Return the [X, Y] coordinate for the center point of the cell that contains the specified text.  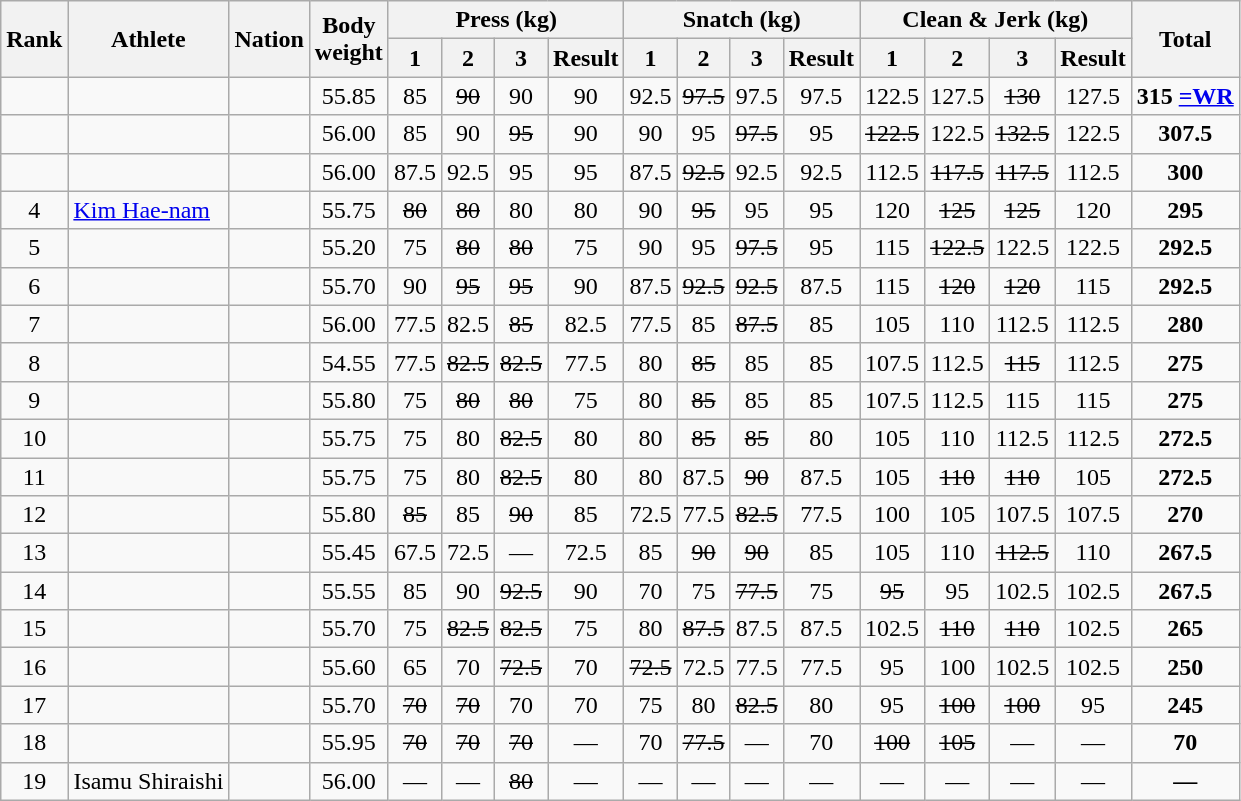
9 [34, 400]
12 [34, 515]
245 [1185, 705]
Isamu Shiraishi [148, 781]
300 [1185, 172]
16 [34, 667]
8 [34, 362]
280 [1185, 324]
7 [34, 324]
130 [1022, 96]
Snatch (kg) [742, 20]
13 [34, 553]
295 [1185, 210]
307.5 [1185, 134]
65 [414, 667]
10 [34, 438]
132.5 [1022, 134]
67.5 [414, 553]
270 [1185, 515]
4 [34, 210]
55.55 [348, 591]
55.20 [348, 248]
5 [34, 248]
250 [1185, 667]
Rank [34, 39]
315 =WR [1185, 96]
Athlete [148, 39]
14 [34, 591]
6 [34, 286]
55.95 [348, 743]
Press (kg) [506, 20]
55.60 [348, 667]
Nation [269, 39]
18 [34, 743]
Kim Hae-nam [148, 210]
15 [34, 629]
55.85 [348, 96]
Clean & Jerk (kg) [996, 20]
265 [1185, 629]
54.55 [348, 362]
17 [34, 705]
19 [34, 781]
Total [1185, 39]
11 [34, 477]
55.45 [348, 553]
Bodyweight [348, 39]
